Scan for the cell matching the given text and deliver its [x, y] coordinate at center. 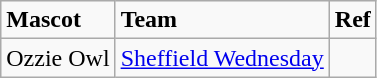
Ref [352, 20]
Team [222, 20]
Sheffield Wednesday [222, 58]
Ozzie Owl [58, 58]
Mascot [58, 20]
